Provide the [X, Y] coordinate of the cell's center where the given text is located.  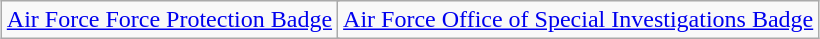
Air Force Office of Special Investigations Badge [578, 20]
Air Force Force Protection Badge [169, 20]
